From the cell containing the given text, extract its center point as [x, y] coordinate. 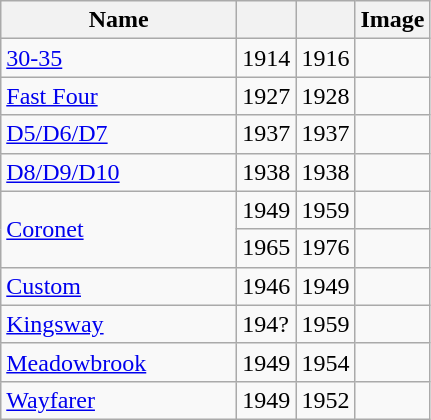
194? [266, 324]
Custom [119, 286]
D5/D6/D7 [119, 134]
D8/D9/D10 [119, 172]
1927 [266, 96]
1952 [326, 400]
30-35 [119, 58]
Kingsway [119, 324]
Wayfarer [119, 400]
1916 [326, 58]
Coronet [119, 229]
1954 [326, 362]
1976 [326, 248]
Name [119, 20]
1928 [326, 96]
Fast Four [119, 96]
Image [392, 20]
1965 [266, 248]
Meadowbrook [119, 362]
1946 [266, 286]
1914 [266, 58]
